Detect which cell encompasses the target text, then output its [x, y] center coordinate. 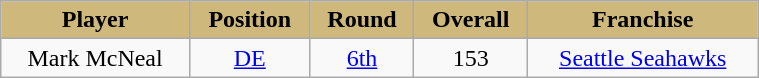
Seattle Seahawks [643, 58]
Mark McNeal [96, 58]
Player [96, 20]
Round [362, 20]
153 [471, 58]
Position [250, 20]
6th [362, 58]
DE [250, 58]
Overall [471, 20]
Franchise [643, 20]
